Provide the [x, y] coordinate of the cell's center where the given text is located.  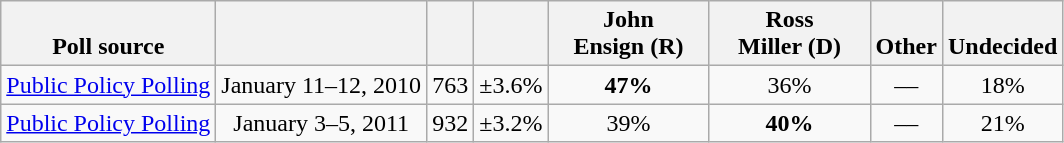
36% [790, 85]
Undecided [1002, 34]
47% [628, 85]
40% [790, 123]
932 [450, 123]
±3.2% [511, 123]
21% [1002, 123]
39% [628, 123]
±3.6% [511, 85]
JohnEnsign (R) [628, 34]
Other [906, 34]
Poll source [108, 34]
January 3–5, 2011 [322, 123]
763 [450, 85]
18% [1002, 85]
January 11–12, 2010 [322, 85]
RossMiller (D) [790, 34]
